Detect which cell encompasses the target text, then output its (X, Y) center coordinate. 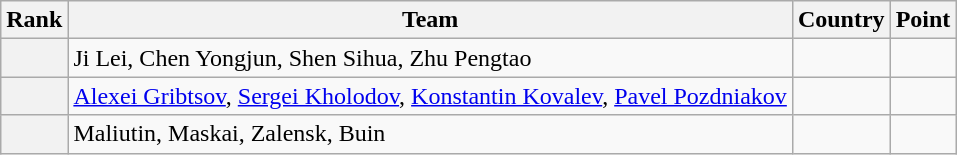
Maliutin, Maskai, Zalensk, Buin (430, 134)
Country (841, 20)
Team (430, 20)
Ji Lei, Chen Yongjun, Shen Sihua, Zhu Pengtao (430, 58)
Rank (34, 20)
Point (923, 20)
Alexei Gribtsov, Sergei Kholodov, Konstantin Kovalev, Pavel Pozdniakov (430, 96)
